Find where the given text appears and provide that cell's center as (x, y) coordinate. 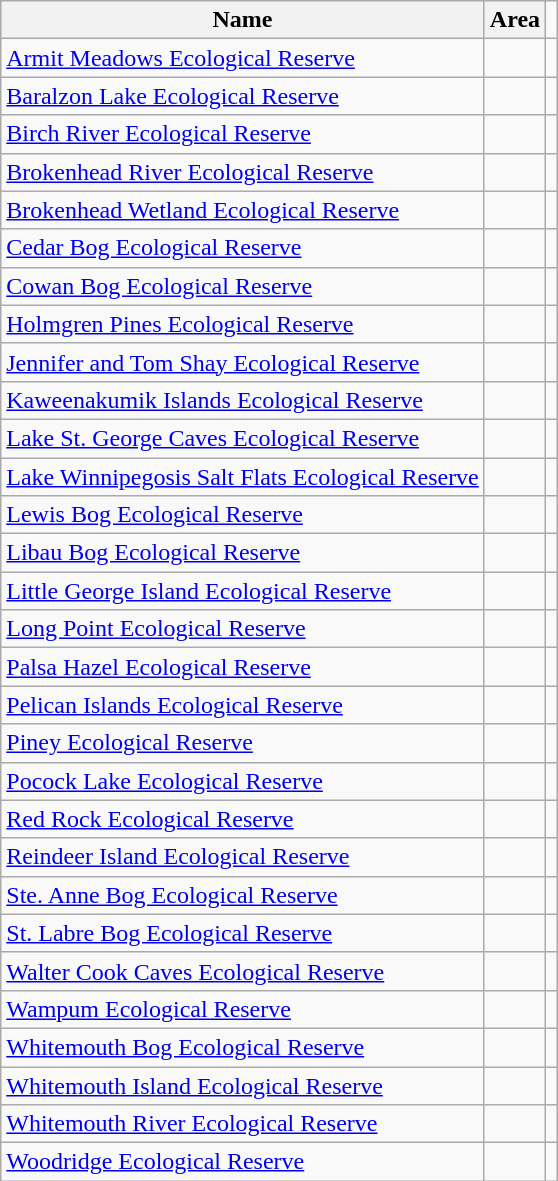
Name (243, 20)
Kaweenakumik Islands Ecological Reserve (243, 400)
Little George Island Ecological Reserve (243, 591)
Piney Ecological Reserve (243, 743)
Jennifer and Tom Shay Ecological Reserve (243, 362)
Ste. Anne Bog Ecological Reserve (243, 895)
Armit Meadows Ecological Reserve (243, 58)
Long Point Ecological Reserve (243, 629)
Libau Bog Ecological Reserve (243, 553)
Holmgren Pines Ecological Reserve (243, 324)
Palsa Hazel Ecological Reserve (243, 667)
Area (514, 20)
Woodridge Ecological Reserve (243, 1162)
Walter Cook Caves Ecological Reserve (243, 971)
Brokenhead Wetland Ecological Reserve (243, 210)
Baralzon Lake Ecological Reserve (243, 96)
Lake St. George Caves Ecological Reserve (243, 438)
Red Rock Ecological Reserve (243, 819)
Cowan Bog Ecological Reserve (243, 286)
Wampum Ecological Reserve (243, 1009)
Pelican Islands Ecological Reserve (243, 705)
Pocock Lake Ecological Reserve (243, 781)
Lake Winnipegosis Salt Flats Ecological Reserve (243, 477)
Cedar Bog Ecological Reserve (243, 248)
St. Labre Bog Ecological Reserve (243, 933)
Whitemouth Island Ecological Reserve (243, 1085)
Birch River Ecological Reserve (243, 134)
Lewis Bog Ecological Reserve (243, 515)
Whitemouth River Ecological Reserve (243, 1124)
Reindeer Island Ecological Reserve (243, 857)
Whitemouth Bog Ecological Reserve (243, 1047)
Brokenhead River Ecological Reserve (243, 172)
